Find where the given text appears and provide that cell's center as (X, Y) coordinate. 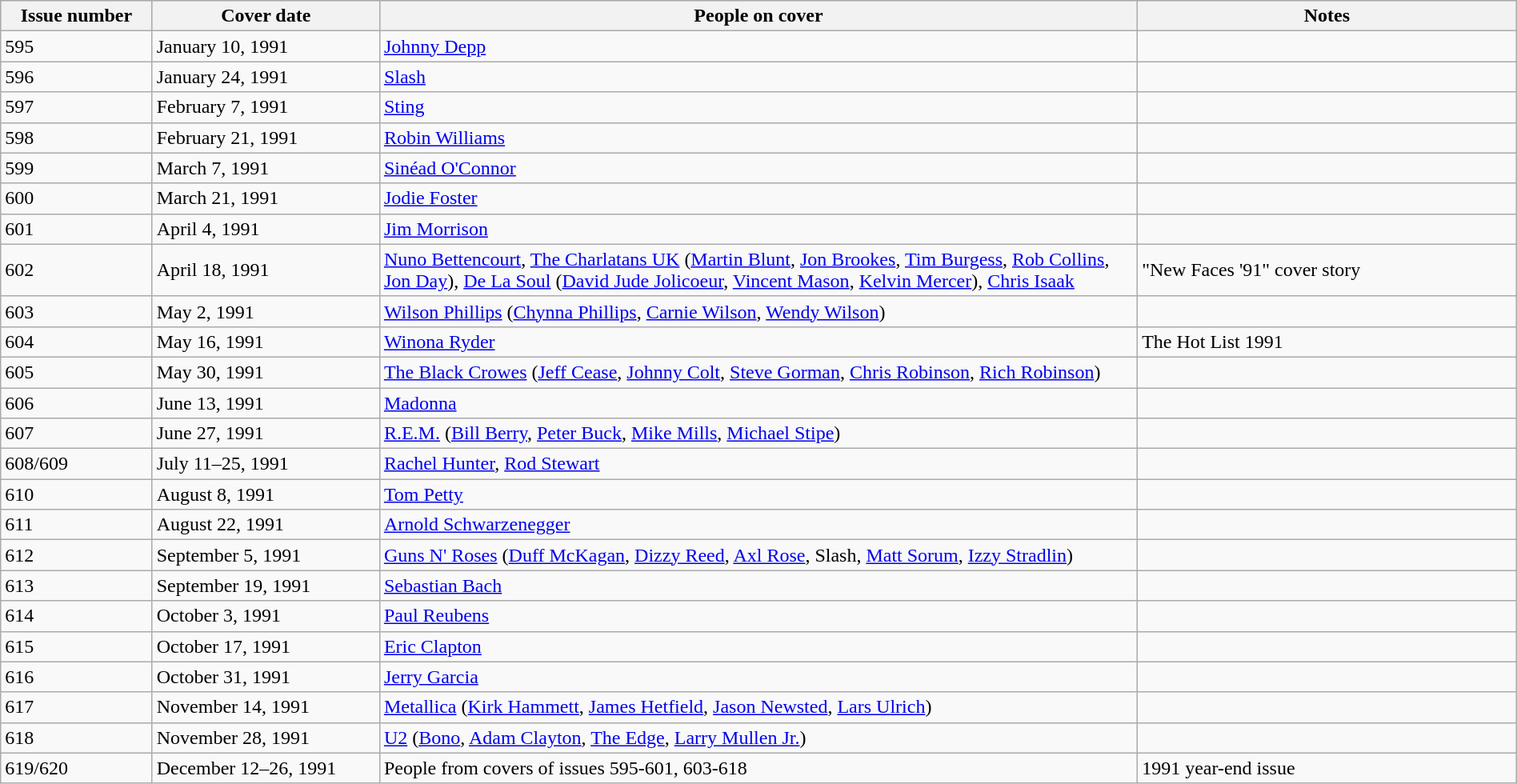
596 (77, 77)
May 16, 1991 (266, 342)
616 (77, 677)
597 (77, 107)
People from covers of issues 595-601, 603-618 (758, 768)
598 (77, 138)
U2 (Bono, Adam Clayton, The Edge, Larry Mullen Jr.) (758, 738)
September 19, 1991 (266, 586)
March 7, 1991 (266, 168)
Cover date (266, 16)
Notes (1327, 16)
617 (77, 707)
608/609 (77, 464)
R.E.M. (Bill Berry, Peter Buck, Mike Mills, Michael Stipe) (758, 434)
May 30, 1991 (266, 372)
605 (77, 372)
November 14, 1991 (266, 707)
Winona Ryder (758, 342)
603 (77, 311)
601 (77, 229)
December 12–26, 1991 (266, 768)
Jim Morrison (758, 229)
607 (77, 434)
Robin Williams (758, 138)
Slash (758, 77)
604 (77, 342)
Metallica (Kirk Hammett, James Hetfield, Jason Newsted, Lars Ulrich) (758, 707)
606 (77, 402)
January 24, 1991 (266, 77)
Issue number (77, 16)
613 (77, 586)
618 (77, 738)
619/620 (77, 768)
Paul Reubens (758, 616)
April 4, 1991 (266, 229)
The Hot List 1991 (1327, 342)
January 10, 1991 (266, 46)
Tom Petty (758, 494)
October 3, 1991 (266, 616)
602 (77, 270)
November 28, 1991 (266, 738)
July 11–25, 1991 (266, 464)
October 31, 1991 (266, 677)
599 (77, 168)
612 (77, 555)
1991 year-end issue (1327, 768)
February 7, 1991 (266, 107)
February 21, 1991 (266, 138)
Sting (758, 107)
Jerry Garcia (758, 677)
Sebastian Bach (758, 586)
595 (77, 46)
August 22, 1991 (266, 525)
615 (77, 646)
June 13, 1991 (266, 402)
611 (77, 525)
People on cover (758, 16)
April 18, 1991 (266, 270)
May 2, 1991 (266, 311)
Johnny Depp (758, 46)
June 27, 1991 (266, 434)
September 5, 1991 (266, 555)
610 (77, 494)
"New Faces '91" cover story (1327, 270)
March 21, 1991 (266, 198)
October 17, 1991 (266, 646)
The Black Crowes (Jeff Cease, Johnny Colt, Steve Gorman, Chris Robinson, Rich Robinson) (758, 372)
Arnold Schwarzenegger (758, 525)
Rachel Hunter, Rod Stewart (758, 464)
Jodie Foster (758, 198)
614 (77, 616)
Sinéad O'Connor (758, 168)
August 8, 1991 (266, 494)
600 (77, 198)
Guns N' Roses (Duff McKagan, Dizzy Reed, Axl Rose, Slash, Matt Sorum, Izzy Stradlin) (758, 555)
Wilson Phillips (Chynna Phillips, Carnie Wilson, Wendy Wilson) (758, 311)
Madonna (758, 402)
Eric Clapton (758, 646)
